Scan for the cell matching the given text and deliver its (x, y) coordinate at center. 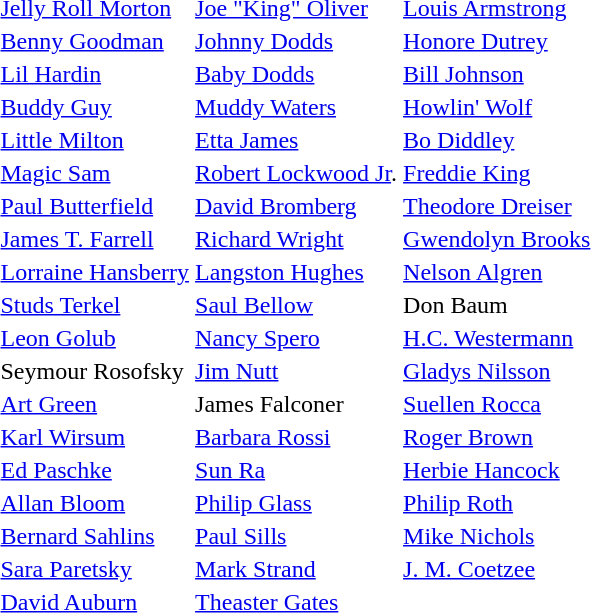
Nancy Spero (296, 338)
Robert Lockwood Jr. (296, 173)
Mark Strand (296, 569)
Johnny Dodds (296, 41)
David Bromberg (296, 206)
Philip Glass (296, 503)
Muddy Waters (296, 107)
James Falconer (296, 404)
Baby Dodds (296, 74)
Paul Sills (296, 536)
Jim Nutt (296, 371)
Saul Bellow (296, 305)
Etta James (296, 140)
Richard Wright (296, 239)
Sun Ra (296, 470)
Barbara Rossi (296, 437)
Langston Hughes (296, 272)
